From the cell containing the given text, extract its center point as (x, y) coordinate. 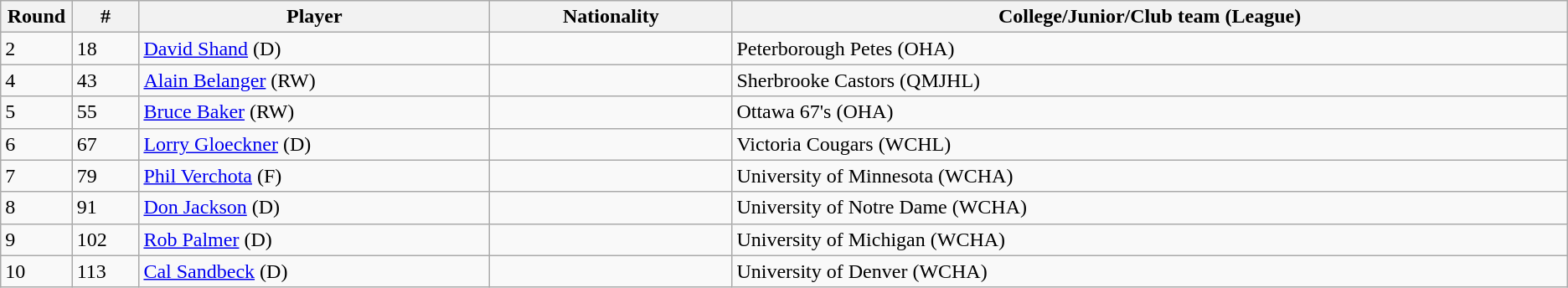
18 (106, 49)
4 (37, 80)
43 (106, 80)
Bruce Baker (RW) (315, 112)
55 (106, 112)
Victoria Cougars (WCHL) (1149, 144)
University of Notre Dame (WCHA) (1149, 208)
Round (37, 17)
5 (37, 112)
Alain Belanger (RW) (315, 80)
Player (315, 17)
Ottawa 67's (OHA) (1149, 112)
67 (106, 144)
Rob Palmer (D) (315, 239)
8 (37, 208)
# (106, 17)
Phil Verchota (F) (315, 176)
Peterborough Petes (OHA) (1149, 49)
7 (37, 176)
Don Jackson (D) (315, 208)
University of Michigan (WCHA) (1149, 239)
Nationality (611, 17)
6 (37, 144)
University of Denver (WCHA) (1149, 271)
College/Junior/Club team (League) (1149, 17)
Cal Sandbeck (D) (315, 271)
102 (106, 239)
2 (37, 49)
Lorry Gloeckner (D) (315, 144)
79 (106, 176)
University of Minnesota (WCHA) (1149, 176)
113 (106, 271)
91 (106, 208)
Sherbrooke Castors (QMJHL) (1149, 80)
David Shand (D) (315, 49)
9 (37, 239)
10 (37, 271)
